From the cell containing the given text, extract its center point as [X, Y] coordinate. 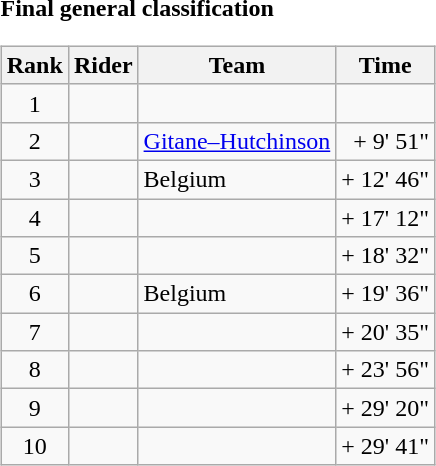
2 [34, 141]
7 [34, 332]
8 [34, 370]
Gitane–Hutchinson [237, 141]
+ 18' 32" [386, 256]
5 [34, 256]
9 [34, 408]
Rider [103, 65]
+ 19' 36" [386, 294]
+ 17' 12" [386, 217]
+ 29' 20" [386, 408]
Time [386, 65]
+ 20' 35" [386, 332]
10 [34, 446]
1 [34, 103]
+ 23' 56" [386, 370]
Team [237, 65]
Rank [34, 65]
6 [34, 294]
+ 9' 51" [386, 141]
+ 29' 41" [386, 446]
4 [34, 217]
+ 12' 46" [386, 179]
3 [34, 179]
